Identify which cell holds the provided text, then report its [X, Y] central coordinate. 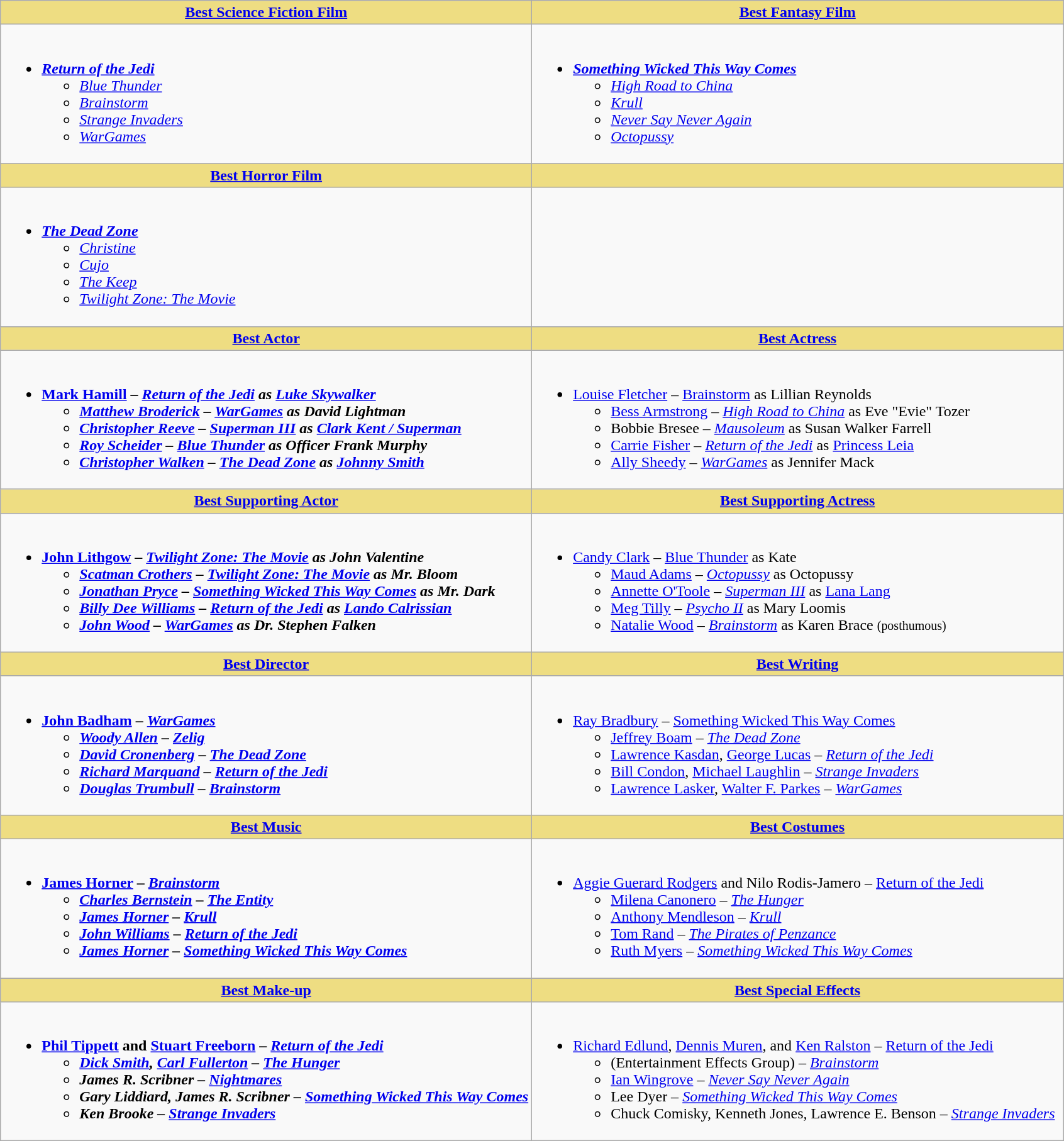
John Badham – WarGamesWoody Allen – ZeligDavid Cronenberg – The Dead ZoneRichard Marquand – Return of the JediDouglas Trumbull – Brainstorm [267, 746]
Best Director [267, 664]
Best Make-up [267, 990]
Best Actor [267, 338]
Best Actress [797, 338]
Something Wicked This Way ComesHigh Road to ChinaKrullNever Say Never AgainOctopussy [797, 94]
Best Supporting Actor [267, 501]
Best Special Effects [797, 990]
Best Costumes [797, 827]
Return of the JediBlue ThunderBrainstormStrange InvadersWarGames [267, 94]
Best Fantasy Film [797, 13]
Best Horror Film [267, 175]
The Dead ZoneChristineCujoThe KeepTwilight Zone: The Movie [267, 256]
Best Supporting Actress [797, 501]
Best Music [267, 827]
Best Writing [797, 664]
Best Science Fiction Film [267, 13]
